Pinpoint the cell where the given text exists, returning its (X, Y) midpoint coordinate. 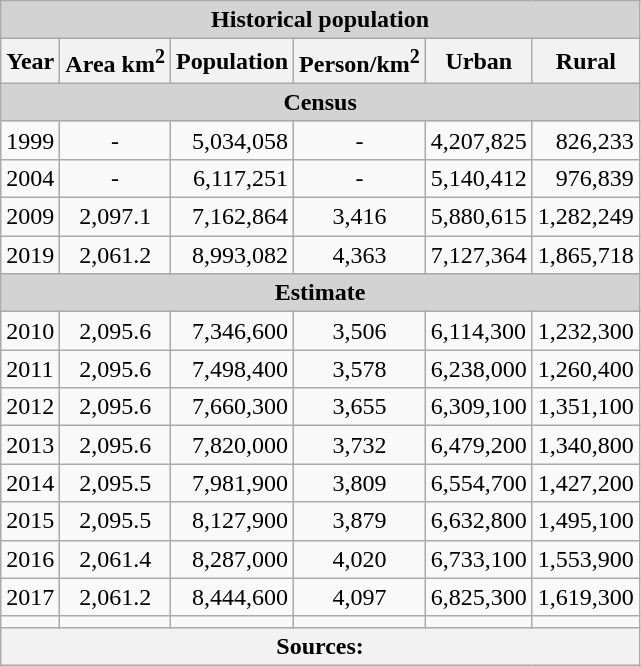
Person/km2 (360, 62)
7,981,900 (232, 483)
4,363 (360, 255)
4,097 (360, 597)
1,232,300 (586, 331)
8,287,000 (232, 559)
2015 (30, 521)
2017 (30, 597)
Rural (586, 62)
1,340,800 (586, 445)
2016 (30, 559)
8,127,900 (232, 521)
976,839 (586, 178)
1,865,718 (586, 255)
6,309,100 (478, 407)
Estimate (320, 293)
2019 (30, 255)
6,114,300 (478, 331)
6,554,700 (478, 483)
5,880,615 (478, 217)
1,427,200 (586, 483)
Sources: (320, 646)
3,655 (360, 407)
6,733,100 (478, 559)
7,498,400 (232, 369)
2012 (30, 407)
2014 (30, 483)
Area km2 (116, 62)
7,162,864 (232, 217)
3,506 (360, 331)
6,117,251 (232, 178)
6,238,000 (478, 369)
2009 (30, 217)
1,351,100 (586, 407)
826,233 (586, 140)
4,207,825 (478, 140)
1,495,100 (586, 521)
Urban (478, 62)
1,260,400 (586, 369)
Year (30, 62)
2011 (30, 369)
3,809 (360, 483)
2004 (30, 178)
7,820,000 (232, 445)
Historical population (320, 20)
Population (232, 62)
2013 (30, 445)
7,346,600 (232, 331)
3,879 (360, 521)
1999 (30, 140)
3,578 (360, 369)
3,732 (360, 445)
6,632,800 (478, 521)
5,034,058 (232, 140)
6,479,200 (478, 445)
8,993,082 (232, 255)
Census (320, 102)
1,553,900 (586, 559)
2010 (30, 331)
4,020 (360, 559)
7,127,364 (478, 255)
7,660,300 (232, 407)
5,140,412 (478, 178)
1,282,249 (586, 217)
2,097.1 (116, 217)
6,825,300 (478, 597)
2,061.4 (116, 559)
1,619,300 (586, 597)
3,416 (360, 217)
8,444,600 (232, 597)
